Find where the given text appears and provide that cell's center as [x, y] coordinate. 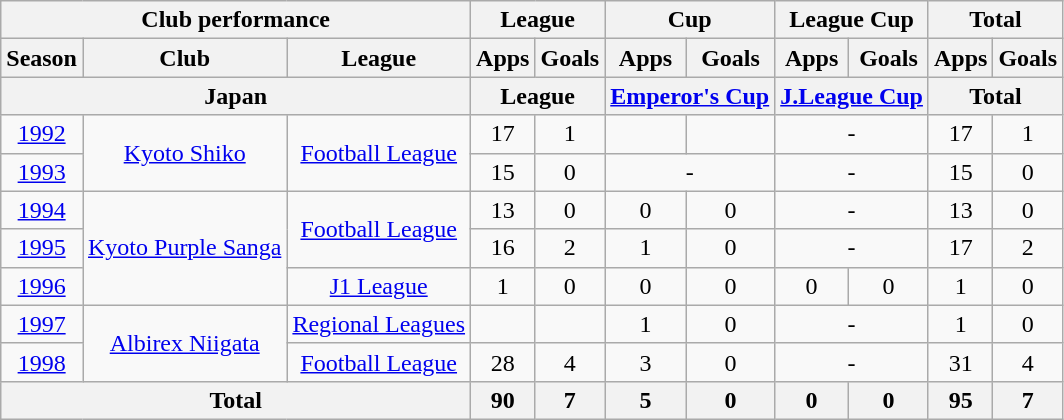
J1 League [379, 286]
Kyoto Purple Sanga [184, 248]
95 [960, 400]
1994 [42, 210]
J.League Cup [852, 96]
League Cup [852, 20]
31 [960, 362]
Kyoto Shiko [184, 153]
1995 [42, 248]
Club performance [236, 20]
Albirex Niigata [184, 343]
5 [646, 400]
28 [503, 362]
Japan [236, 96]
16 [503, 248]
Regional Leagues [379, 324]
1996 [42, 286]
1993 [42, 172]
1992 [42, 134]
Club [184, 58]
1997 [42, 324]
Emperor's Cup [690, 96]
Cup [690, 20]
1998 [42, 362]
90 [503, 400]
Season [42, 58]
3 [646, 362]
